Determine the (x, y) coordinate at the center of the cell enclosing the given text.  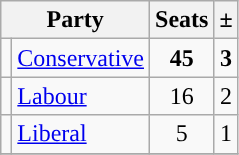
2 (226, 96)
45 (182, 58)
3 (226, 58)
1 (226, 134)
Liberal (81, 134)
16 (182, 96)
Conservative (81, 58)
± (226, 20)
Seats (182, 20)
5 (182, 134)
Party (76, 20)
Labour (81, 96)
